Determine the [X, Y] coordinate at the center of the cell enclosing the given text.  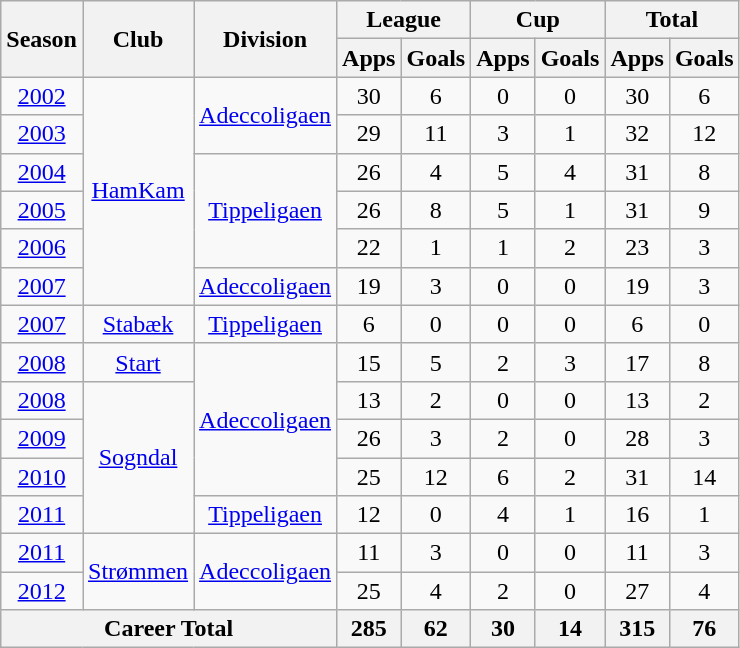
League [404, 20]
27 [637, 591]
2003 [42, 134]
2004 [42, 172]
315 [637, 629]
9 [704, 210]
Season [42, 39]
Cup [538, 20]
Start [138, 362]
Total [672, 20]
Stabæk [138, 324]
76 [704, 629]
17 [637, 362]
285 [369, 629]
2010 [42, 477]
28 [637, 438]
15 [369, 362]
2002 [42, 96]
Career Total [169, 629]
2012 [42, 591]
2006 [42, 248]
62 [436, 629]
Sogndal [138, 457]
Strømmen [138, 572]
23 [637, 248]
16 [637, 515]
22 [369, 248]
2005 [42, 210]
Club [138, 39]
Division [266, 39]
32 [637, 134]
HamKam [138, 191]
2009 [42, 438]
29 [369, 134]
